Detect which cell encompasses the target text, then output its [X, Y] center coordinate. 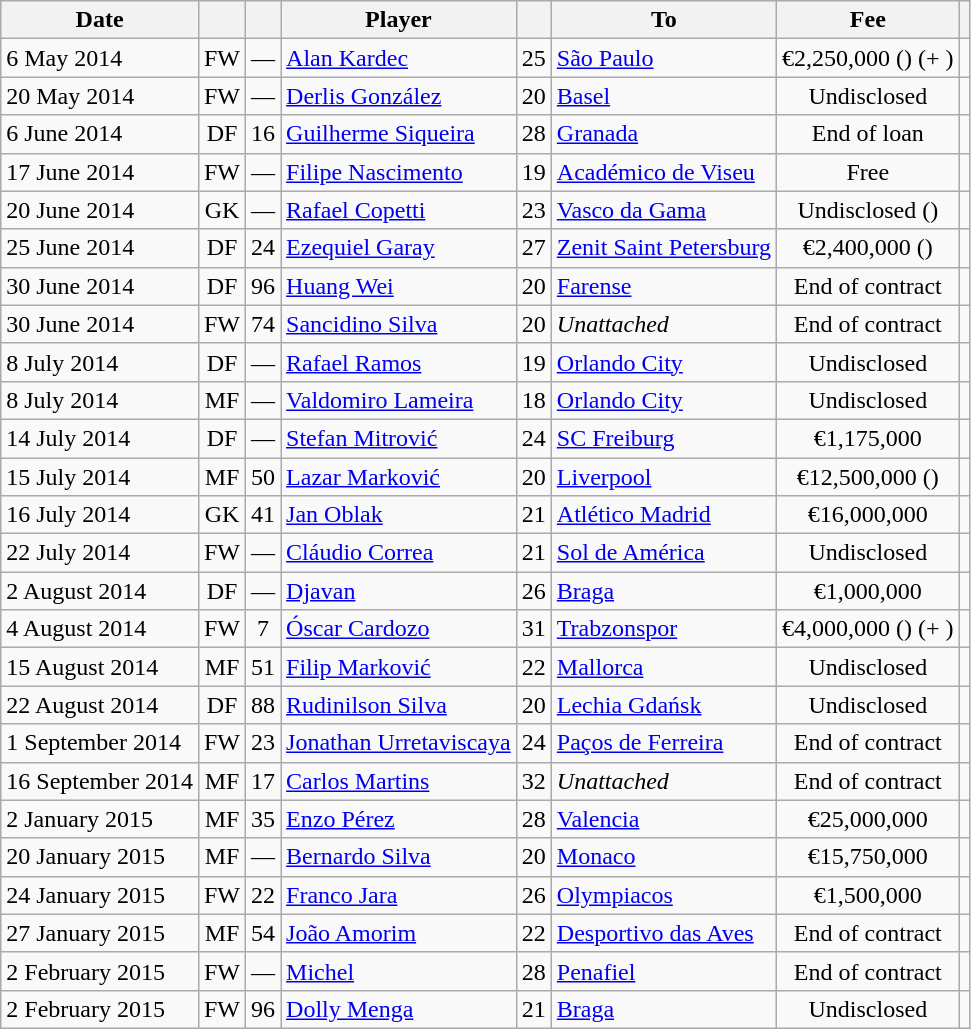
€2,250,000 () (+ ) [868, 58]
€1,175,000 [868, 438]
15 August 2014 [100, 667]
Trabzonspor [664, 629]
Jonathan Urretaviscaya [399, 743]
1 September 2014 [100, 743]
Desportivo das Aves [664, 933]
Bernardo Silva [399, 857]
20 January 2015 [100, 857]
Sol de América [664, 553]
25 [534, 58]
16 September 2014 [100, 781]
Liverpool [664, 477]
Date [100, 20]
€15,750,000 [868, 857]
Michel [399, 971]
27 January 2015 [100, 933]
€25,000,000 [868, 819]
€4,000,000 () (+ ) [868, 629]
31 [534, 629]
Mallorca [664, 667]
Stefan Mitrović [399, 438]
Enzo Pérez [399, 819]
88 [264, 705]
Guilherme Siqueira [399, 134]
54 [264, 933]
2 January 2015 [100, 819]
17 June 2014 [100, 172]
João Amorim [399, 933]
End of loan [868, 134]
Lazar Marković [399, 477]
Monaco [664, 857]
Lechia Gdańsk [664, 705]
Académico de Viseu [664, 172]
Alan Kardec [399, 58]
SC Freiburg [664, 438]
Filipe Nascimento [399, 172]
25 June 2014 [100, 248]
20 June 2014 [100, 210]
€1,500,000 [868, 895]
São Paulo [664, 58]
32 [534, 781]
22 July 2014 [100, 553]
Valencia [664, 819]
41 [264, 515]
Rafael Copetti [399, 210]
Basel [664, 96]
20 May 2014 [100, 96]
27 [534, 248]
16 [264, 134]
Óscar Cardozo [399, 629]
50 [264, 477]
14 July 2014 [100, 438]
Paços de Ferreira [664, 743]
Franco Jara [399, 895]
Player [399, 20]
Rudinilson Silva [399, 705]
22 August 2014 [100, 705]
24 January 2015 [100, 895]
Huang Wei [399, 286]
Ezequiel Garay [399, 248]
2 August 2014 [100, 591]
Penafiel [664, 971]
€12,500,000 () [868, 477]
Zenit Saint Petersburg [664, 248]
Atlético Madrid [664, 515]
74 [264, 324]
Sancidino Silva [399, 324]
Olympiacos [664, 895]
4 August 2014 [100, 629]
Dolly Menga [399, 1009]
Derlis González [399, 96]
15 July 2014 [100, 477]
6 June 2014 [100, 134]
18 [534, 400]
Rafael Ramos [399, 362]
Valdomiro Lameira [399, 400]
€1,000,000 [868, 591]
6 May 2014 [100, 58]
Fee [868, 20]
€2,400,000 () [868, 248]
Jan Oblak [399, 515]
Filip Marković [399, 667]
Carlos Martins [399, 781]
Cláudio Correa [399, 553]
51 [264, 667]
€16,000,000 [868, 515]
17 [264, 781]
Farense [664, 286]
Vasco da Gama [664, 210]
Djavan [399, 591]
16 July 2014 [100, 515]
Granada [664, 134]
7 [264, 629]
Undisclosed () [868, 210]
35 [264, 819]
To [664, 20]
Free [868, 172]
